Locate the cell with the specified text and output its [x, y] center coordinate. 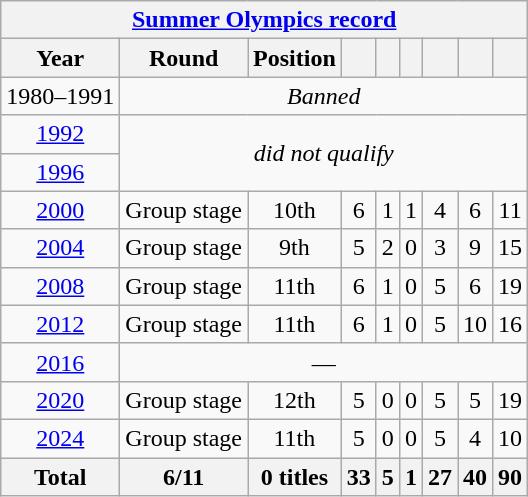
1996 [60, 172]
2016 [60, 362]
9 [476, 248]
Year [60, 58]
2012 [60, 324]
— [324, 362]
2004 [60, 248]
16 [510, 324]
2000 [60, 210]
Position [295, 58]
1980–1991 [60, 96]
33 [358, 477]
12th [295, 400]
27 [440, 477]
15 [510, 248]
Summer Olympics record [264, 20]
2 [388, 248]
40 [476, 477]
90 [510, 477]
0 titles [295, 477]
Total [60, 477]
2020 [60, 400]
2008 [60, 286]
3 [440, 248]
10th [295, 210]
did not qualify [324, 153]
Banned [324, 96]
9th [295, 248]
6/11 [184, 477]
2024 [60, 438]
Round [184, 58]
1992 [60, 134]
11 [510, 210]
